Return (X, Y) of the center of cell containing provided text 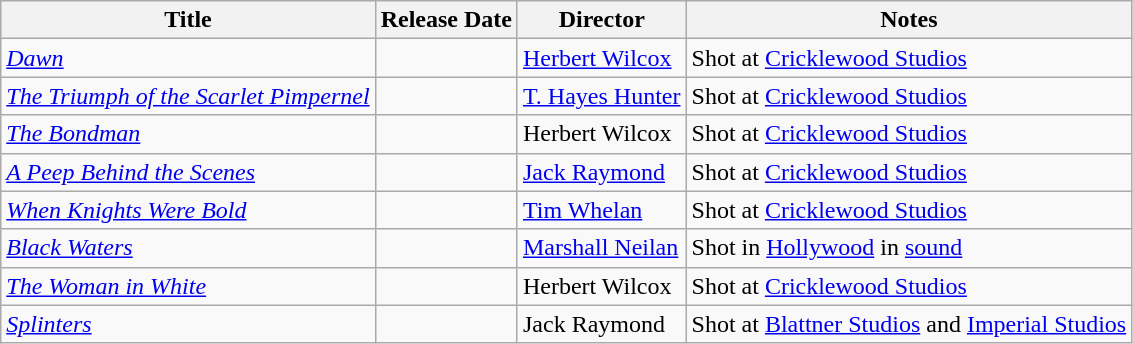
A Peep Behind the Scenes (188, 172)
Notes (909, 20)
The Triumph of the Scarlet Pimpernel (188, 96)
Tim Whelan (602, 210)
Marshall Neilan (602, 248)
Dawn (188, 58)
Shot at Blattner Studios and Imperial Studios (909, 324)
Shot in Hollywood in sound (909, 248)
Splinters (188, 324)
T. Hayes Hunter (602, 96)
The Bondman (188, 134)
Title (188, 20)
Director (602, 20)
The Woman in White (188, 286)
Black Waters (188, 248)
When Knights Were Bold (188, 210)
Release Date (446, 20)
